For the text-containing cell, return its midpoint in [X, Y] coordinate format. 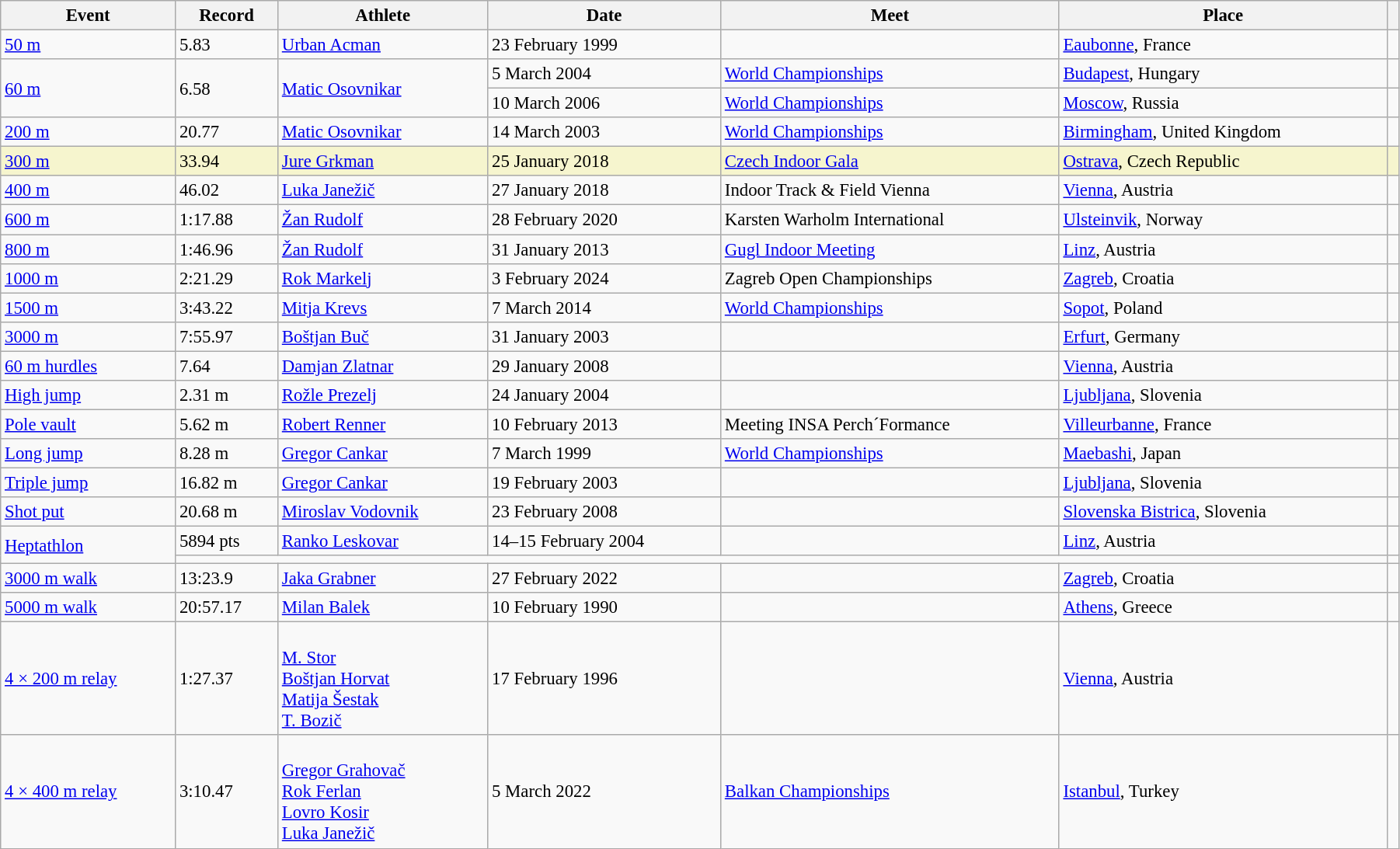
13:23.9 [227, 579]
Ulsteinvik, Norway [1223, 220]
4 × 400 m relay [89, 792]
Miroslav Vodovnik [383, 512]
Gregor GrahovačRok FerlanLovro KosirLuka Janežič [383, 792]
33.94 [227, 162]
5894 pts [227, 541]
31 January 2013 [604, 249]
1:27.37 [227, 679]
5.83 [227, 45]
17 February 1996 [604, 679]
300 m [89, 162]
Robert Renner [383, 424]
27 January 2018 [604, 190]
3:43.22 [227, 308]
2:21.29 [227, 278]
Villeurbanne, France [1223, 424]
Ranko Leskovar [383, 541]
Ostrava, Czech Republic [1223, 162]
Moscow, Russia [1223, 103]
Czech Indoor Gala [890, 162]
5 March 2022 [604, 792]
Gugl Indoor Meeting [890, 249]
1000 m [89, 278]
Mitja Krevs [383, 308]
Slovenska Bistrica, Slovenia [1223, 512]
Heptathlon [89, 545]
20.68 m [227, 512]
5 March 2004 [604, 74]
Erfurt, Germany [1223, 336]
10 February 1990 [604, 607]
19 February 2003 [604, 482]
Damjan Zlatnar [383, 366]
Eaubonne, France [1223, 45]
Luka Janežič [383, 190]
20:57.17 [227, 607]
Budapest, Hungary [1223, 74]
25 January 2018 [604, 162]
Urban Acman [383, 45]
Balkan Championships [890, 792]
16.82 m [227, 482]
Maebashi, Japan [1223, 454]
Jaka Grabner [383, 579]
23 February 1999 [604, 45]
Place [1223, 16]
1500 m [89, 308]
Milan Balek [383, 607]
60 m hurdles [89, 366]
7 March 1999 [604, 454]
3000 m [89, 336]
Jure Grkman [383, 162]
Long jump [89, 454]
M. StorBoštjan HorvatMatija ŠestakT. Bozič [383, 679]
400 m [89, 190]
6.58 [227, 89]
Istanbul, Turkey [1223, 792]
Rožle Prezelj [383, 395]
High jump [89, 395]
600 m [89, 220]
Pole vault [89, 424]
200 m [89, 132]
7 March 2014 [604, 308]
5.62 m [227, 424]
Rok Markelj [383, 278]
7:55.97 [227, 336]
Zagreb Open Championships [890, 278]
1:17.88 [227, 220]
Sopot, Poland [1223, 308]
3 February 2024 [604, 278]
60 m [89, 89]
4 × 200 m relay [89, 679]
31 January 2003 [604, 336]
2.31 m [227, 395]
3:10.47 [227, 792]
7.64 [227, 366]
23 February 2008 [604, 512]
Athens, Greece [1223, 607]
28 February 2020 [604, 220]
Triple jump [89, 482]
5000 m walk [89, 607]
1:46.96 [227, 249]
10 February 2013 [604, 424]
27 February 2022 [604, 579]
Athlete [383, 16]
Date [604, 16]
Meet [890, 16]
Event [89, 16]
Birmingham, United Kingdom [1223, 132]
20.77 [227, 132]
24 January 2004 [604, 395]
Meeting INSA Perch´Formance [890, 424]
14 March 2003 [604, 132]
50 m [89, 45]
Shot put [89, 512]
14–15 February 2004 [604, 541]
Karsten Warholm International [890, 220]
3000 m walk [89, 579]
8.28 m [227, 454]
Boštjan Buč [383, 336]
10 March 2006 [604, 103]
46.02 [227, 190]
800 m [89, 249]
29 January 2008 [604, 366]
Record [227, 16]
Indoor Track & Field Vienna [890, 190]
